Return the (x, y) coordinate for the center point of the cell that contains the specified text.  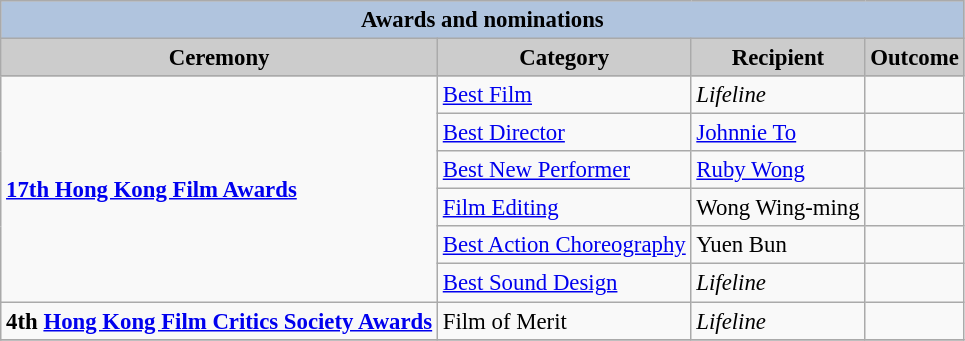
Best Film (564, 95)
4th Hong Kong Film Critics Society Awards (220, 321)
Film Editing (564, 208)
Recipient (778, 58)
Best New Performer (564, 170)
Ceremony (220, 58)
Best Action Choreography (564, 245)
Ruby Wong (778, 170)
Best Director (564, 133)
Yuen Bun (778, 245)
Outcome (914, 58)
Best Sound Design (564, 283)
17th Hong Kong Film Awards (220, 189)
Wong Wing-ming (778, 208)
Film of Merit (564, 321)
Category (564, 58)
Johnnie To (778, 133)
Awards and nominations (482, 20)
